Locate the cell with the specified text and output its [X, Y] center coordinate. 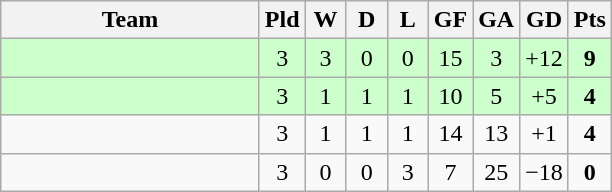
14 [450, 134]
15 [450, 58]
10 [450, 96]
Pld [282, 20]
13 [496, 134]
W [326, 20]
D [366, 20]
L [408, 20]
GF [450, 20]
+1 [544, 134]
25 [496, 172]
7 [450, 172]
GD [544, 20]
+5 [544, 96]
+12 [544, 58]
9 [590, 58]
Pts [590, 20]
5 [496, 96]
GA [496, 20]
Team [130, 20]
−18 [544, 172]
